Pinpoint the cell where the given text exists, returning its [x, y] midpoint coordinate. 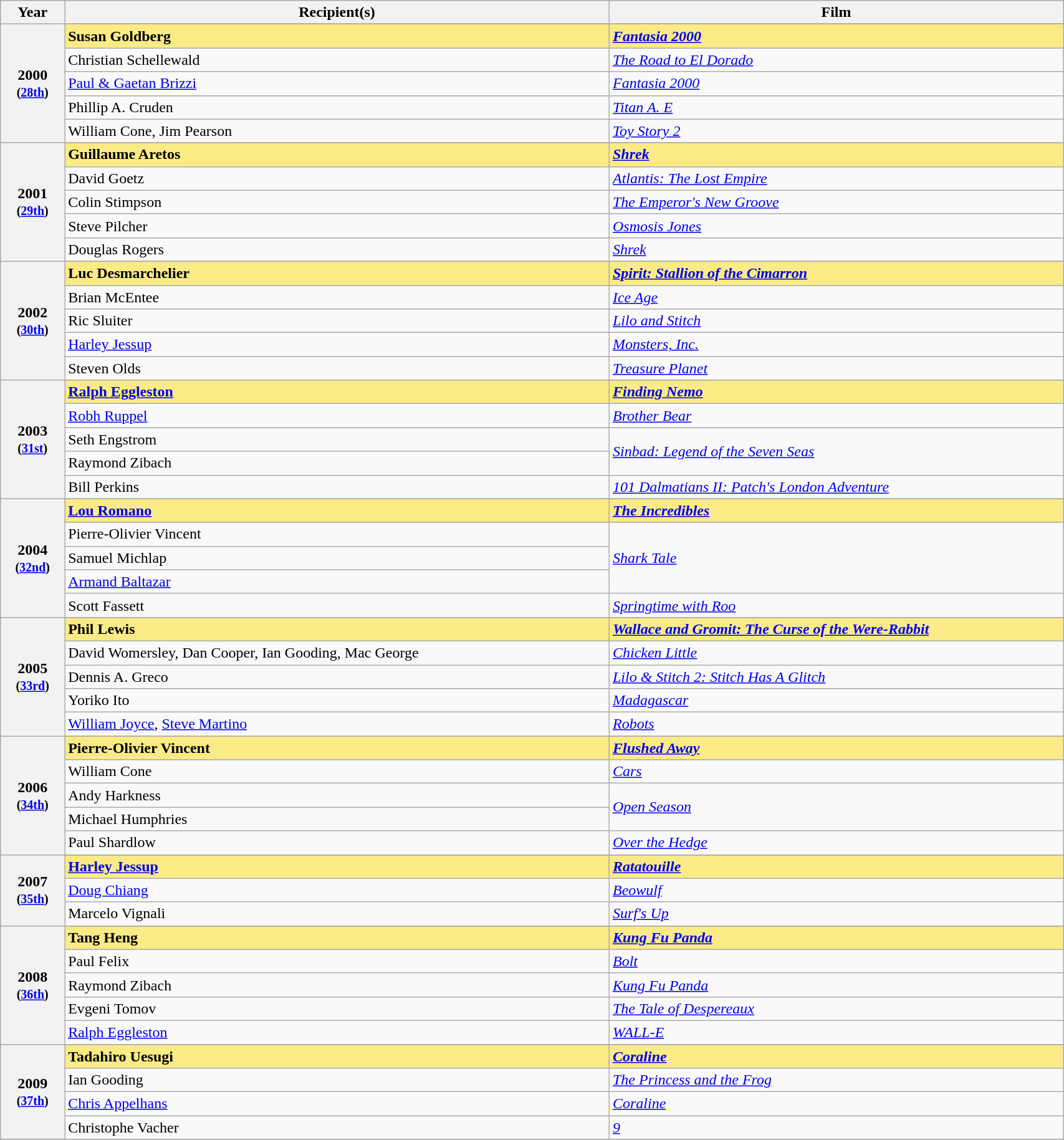
9 [836, 1128]
Flushed Away [836, 748]
2000 (28th) [32, 84]
William Cone [337, 772]
David Goetz [337, 178]
Chris Appelhans [337, 1104]
Doug Chiang [337, 890]
Bill Perkins [337, 487]
William Joyce, Steve Martino [337, 724]
Robh Ruppel [337, 416]
Beowulf [836, 890]
Samuel Michlap [337, 558]
Bolt [836, 961]
Recipient(s) [337, 12]
Atlantis: The Lost Empire [836, 178]
David Womersley, Dan Cooper, Ian Gooding, Mac George [337, 653]
Toy Story 2 [836, 131]
2008 (36th) [32, 985]
Titan A. E [836, 107]
Surf's Up [836, 914]
101 Dalmatians II: Patch's London Adventure [836, 487]
Brian McEntee [337, 297]
Treasure Planet [836, 368]
Over the Hedge [836, 843]
Paul Shardlow [337, 843]
Paul Felix [337, 961]
Luc Desmarchelier [337, 273]
Armand Baltazar [337, 582]
Dennis A. Greco [337, 676]
Lilo & Stitch 2: Stitch Has A Glitch [836, 676]
Christian Schellewald [337, 60]
Guillaume Aretos [337, 155]
WALL-E [836, 1032]
Wallace and Gromit: The Curse of the Were-Rabbit [836, 629]
2006 (34th) [32, 795]
Cars [836, 772]
2003 (31st) [32, 439]
Year [32, 12]
Marcelo Vignali [337, 914]
Springtime with Roo [836, 605]
Sinbad: Legend of the Seven Seas [836, 451]
William Cone, Jim Pearson [337, 131]
2005 (33rd) [32, 676]
Scott Fassett [337, 605]
Phillip A. Cruden [337, 107]
Ratatouille [836, 866]
Evgeni Tomov [337, 1008]
Ice Age [836, 297]
The Emperor's New Groove [836, 202]
The Incredibles [836, 510]
Susan Goldberg [337, 36]
The Road to El Dorado [836, 60]
Tang Heng [337, 937]
Film [836, 12]
Andy Harkness [337, 795]
Douglas Rogers [337, 249]
Open Season [836, 807]
Shark Tale [836, 558]
Lou Romano [337, 510]
Robots [836, 724]
2002 (30th) [32, 320]
Osmosis Jones [836, 226]
Brother Bear [836, 416]
The Tale of Despereaux [836, 1008]
Spirit: Stallion of the Cimarron [836, 273]
Finding Nemo [836, 392]
2001 (29th) [32, 202]
Lilo and Stitch [836, 321]
Monsters, Inc. [836, 345]
Steven Olds [337, 368]
Steve Pilcher [337, 226]
Christophe Vacher [337, 1128]
Paul & Gaetan Brizzi [337, 84]
Madagascar [836, 701]
Chicken Little [836, 653]
Phil Lewis [337, 629]
Tadahiro Uesugi [337, 1056]
Ric Sluiter [337, 321]
2009 (37th) [32, 1092]
Ian Gooding [337, 1080]
2007 (35th) [32, 890]
The Princess and the Frog [836, 1080]
Seth Engstrom [337, 439]
2004 (32nd) [32, 558]
Colin Stimpson [337, 202]
Michael Humphries [337, 819]
Yoriko Ito [337, 701]
